Capture the cell that displays the provided text and extract its (X, Y) central coordinate. 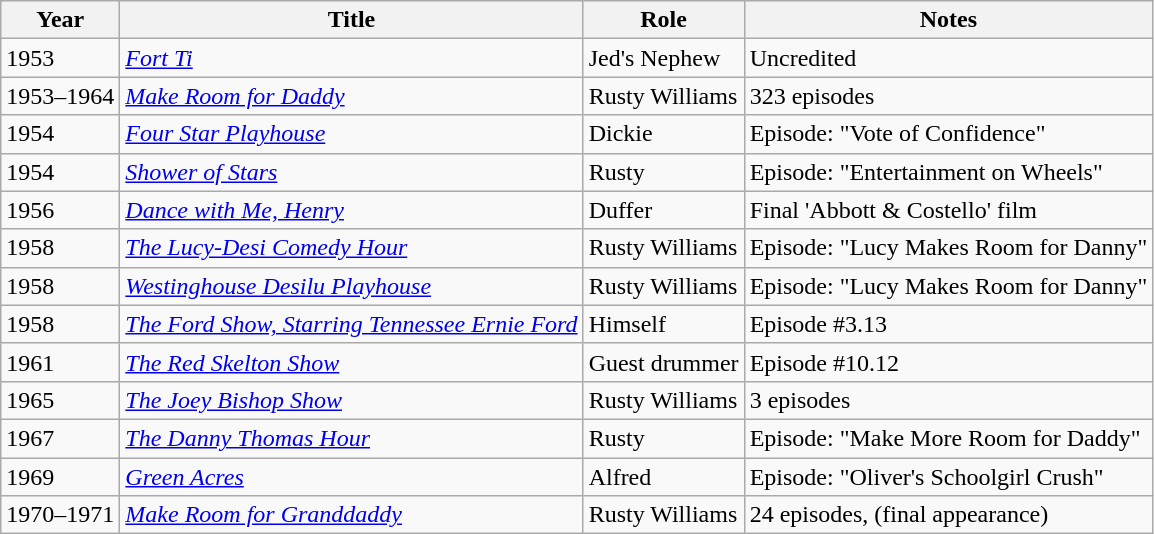
Notes (948, 20)
3 episodes (948, 400)
The Red Skelton Show (352, 362)
Episode #3.13 (948, 324)
1961 (60, 362)
The Danny Thomas Hour (352, 438)
Episode: "Oliver's Schoolgirl Crush" (948, 477)
323 episodes (948, 96)
Himself (664, 324)
Four Star Playhouse (352, 134)
1956 (60, 210)
Make Room for Granddaddy (352, 515)
Guest drummer (664, 362)
The Lucy-Desi Comedy Hour (352, 248)
1953–1964 (60, 96)
Duffer (664, 210)
Episode: "Make More Room for Daddy" (948, 438)
1965 (60, 400)
24 episodes, (final appearance) (948, 515)
Dance with Me, Henry (352, 210)
Uncredited (948, 58)
Make Room for Daddy (352, 96)
1970–1971 (60, 515)
Role (664, 20)
Fort Ti (352, 58)
1967 (60, 438)
The Ford Show, Starring Tennessee Ernie Ford (352, 324)
1953 (60, 58)
Episode: "Entertainment on Wheels" (948, 172)
Westinghouse Desilu Playhouse (352, 286)
Episode: "Vote of Confidence" (948, 134)
The Joey Bishop Show (352, 400)
Dickie (664, 134)
Episode #10.12 (948, 362)
Jed's Nephew (664, 58)
Title (352, 20)
Alfred (664, 477)
1969 (60, 477)
Final 'Abbott & Costello' film (948, 210)
Shower of Stars (352, 172)
Year (60, 20)
Green Acres (352, 477)
